Pinpoint the cell where the given text exists, returning its [X, Y] midpoint coordinate. 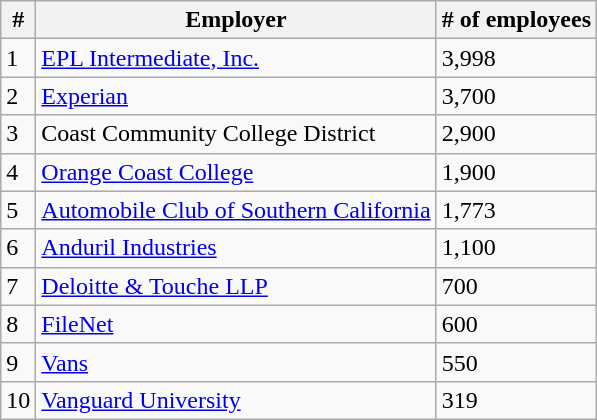
8 [18, 324]
1,773 [516, 210]
5 [18, 210]
1,100 [516, 248]
Deloitte & Touche LLP [236, 286]
Vans [236, 362]
EPL Intermediate, Inc. [236, 58]
Orange Coast College [236, 172]
319 [516, 400]
4 [18, 172]
FileNet [236, 324]
550 [516, 362]
600 [516, 324]
6 [18, 248]
3,700 [516, 96]
Employer [236, 20]
9 [18, 362]
3,998 [516, 58]
# of employees [516, 20]
Automobile Club of Southern California [236, 210]
Vanguard University [236, 400]
Anduril Industries [236, 248]
1,900 [516, 172]
2,900 [516, 134]
# [18, 20]
700 [516, 286]
7 [18, 286]
1 [18, 58]
2 [18, 96]
3 [18, 134]
Coast Community College District [236, 134]
10 [18, 400]
Experian [236, 96]
